Find where the given text appears and provide that cell's center as (x, y) coordinate. 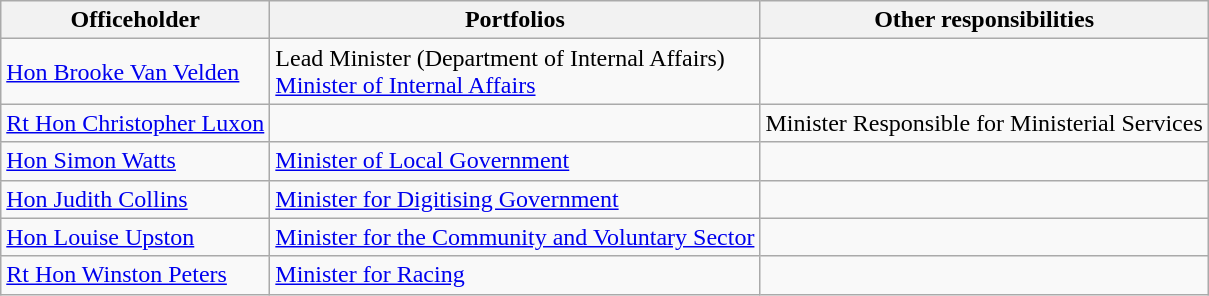
Minister for the Community and Voluntary Sector (515, 237)
Portfolios (515, 20)
Minister for Racing (515, 275)
Minister for Digitising Government (515, 199)
Hon Simon Watts (136, 161)
Lead Minister (Department of Internal Affairs)Minister of Internal Affairs (515, 72)
Officeholder (136, 20)
Hon Louise Upston (136, 237)
Minister Responsible for Ministerial Services (984, 123)
Hon Judith Collins (136, 199)
Hon Brooke Van Velden (136, 72)
Rt Hon Winston Peters (136, 275)
Other responsibilities (984, 20)
Rt Hon Christopher Luxon (136, 123)
Minister of Local Government (515, 161)
